Scan for the cell matching the given text and deliver its [X, Y] coordinate at center. 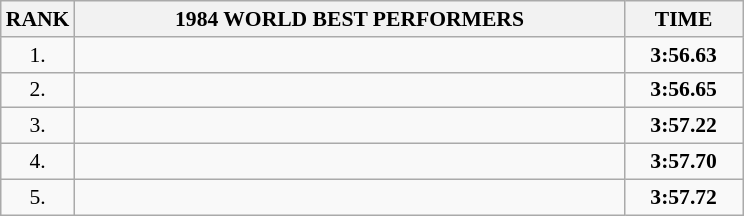
3:57.72 [684, 197]
3:57.22 [684, 126]
3:56.63 [684, 55]
1. [38, 55]
5. [38, 197]
3. [38, 126]
2. [38, 90]
RANK [38, 19]
3:56.65 [684, 90]
4. [38, 162]
3:57.70 [684, 162]
TIME [684, 19]
1984 WORLD BEST PERFORMERS [349, 19]
